Pinpoint the cell where the given text exists, returning its (x, y) midpoint coordinate. 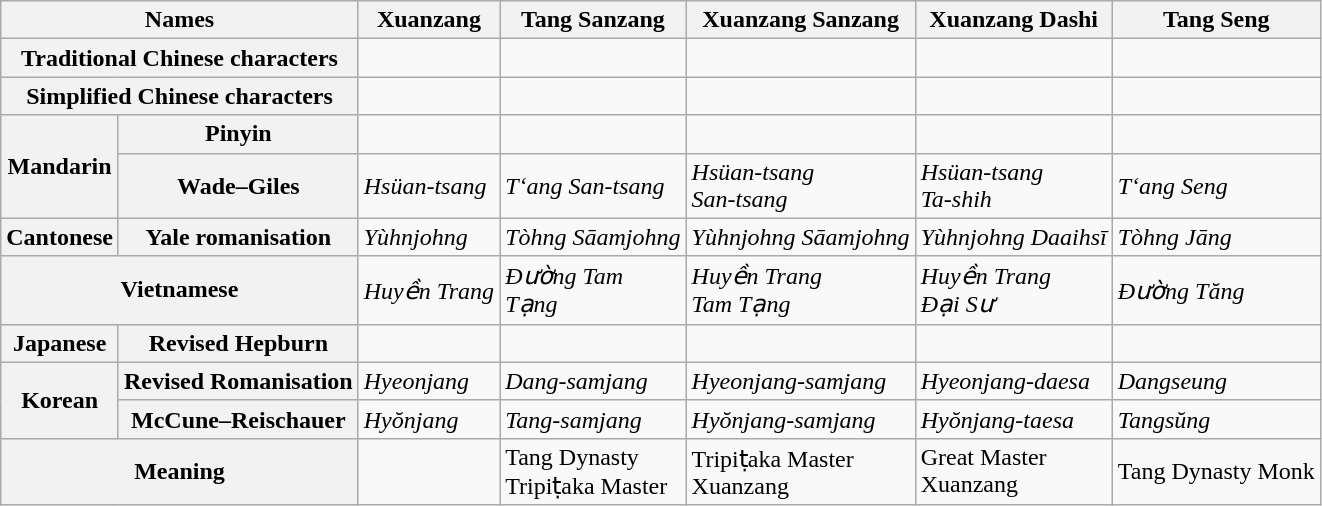
Yale romanisation (238, 237)
Tòhng Sāamjohng (593, 237)
Yùhnjohng Daaihsī (1014, 237)
Great MasterXuanzang (1014, 472)
Tang Sanzang (593, 20)
Hsüan-tsang (428, 186)
Revised Hepburn (238, 343)
Names (180, 20)
Japanese (60, 343)
Korean (60, 400)
Hsüan-tsangTa-shih (1014, 186)
Đường Tăng (1216, 290)
Pinyin (238, 134)
Tang Seng (1216, 20)
Tang Dynasty Monk (1216, 472)
Hsüan-tsangSan-tsang (800, 186)
Xuanzang Dashi (1014, 20)
T‘ang San-tsang (593, 186)
Yùhnjohng Sāamjohng (800, 237)
Tang DynastyTripiṭaka Master (593, 472)
Revised Romanisation (238, 381)
Hyŏnjang-taesa (1014, 419)
Wade–Giles (238, 186)
Cantonese (60, 237)
Vietnamese (180, 290)
McCune–Reischauer (238, 419)
Huyền TrangTam Tạng (800, 290)
Tangsŭng (1216, 419)
Meaning (180, 472)
Hyŏnjang (428, 419)
T‘ang Seng (1216, 186)
Hyeonjang (428, 381)
Dang-samjang (593, 381)
Xuanzang Sanzang (800, 20)
Simplified Chinese characters (180, 96)
Hyeonjang-daesa (1014, 381)
Đường TamTạng (593, 290)
Tòhng Jāng (1216, 237)
Yùhnjohng (428, 237)
Traditional Chinese characters (180, 58)
Tripiṭaka MasterXuanzang (800, 472)
Mandarin (60, 166)
Dangseung (1216, 381)
Hyŏnjang-samjang (800, 419)
Huyền Trang (428, 290)
Xuanzang (428, 20)
Huyền TrangĐại Sư (1014, 290)
Hyeonjang-samjang (800, 381)
Tang-samjang (593, 419)
